For the text-containing cell, return its midpoint in (X, Y) coordinate format. 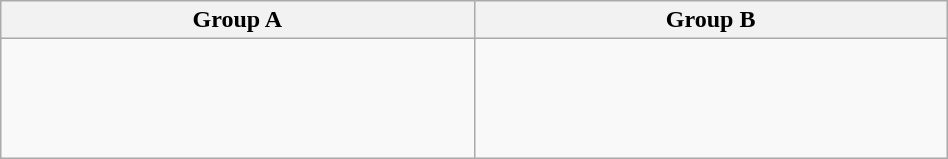
Group A (238, 20)
Group B (710, 20)
